From the cell containing the given text, extract its center point as (X, Y) coordinate. 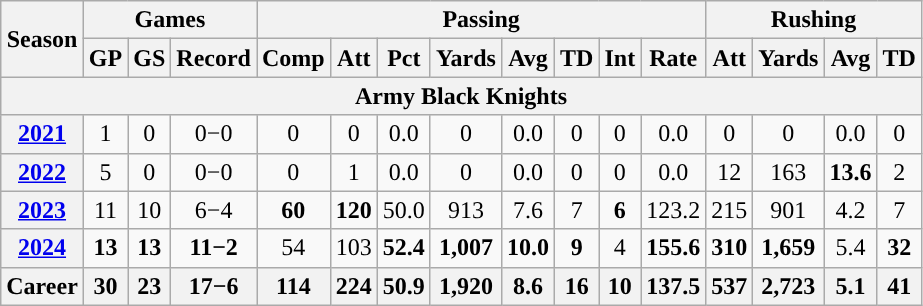
12 (730, 172)
17−6 (214, 286)
Record (214, 58)
6−4 (214, 210)
4 (620, 248)
6 (620, 210)
7.6 (528, 210)
GP (105, 58)
9 (577, 248)
1,659 (788, 248)
163 (788, 172)
4.2 (850, 210)
2023 (42, 210)
Int (620, 58)
2 (899, 172)
Career (42, 286)
120 (354, 210)
50.0 (404, 210)
537 (730, 286)
52.4 (404, 248)
10.0 (528, 248)
Army Black Knights (462, 96)
5.1 (850, 286)
224 (354, 286)
60 (293, 210)
Comp (293, 58)
Passing (480, 20)
1,007 (466, 248)
Season (42, 39)
114 (293, 286)
32 (899, 248)
103 (354, 248)
11 (105, 210)
5 (105, 172)
1,920 (466, 286)
Rushing (814, 20)
13.6 (850, 172)
GS (150, 58)
913 (466, 210)
2021 (42, 134)
901 (788, 210)
2022 (42, 172)
215 (730, 210)
8.6 (528, 286)
50.9 (404, 286)
54 (293, 248)
123.2 (674, 210)
5.4 (850, 248)
Pct (404, 58)
310 (730, 248)
30 (105, 286)
155.6 (674, 248)
16 (577, 286)
41 (899, 286)
23 (150, 286)
2,723 (788, 286)
2024 (42, 248)
Rate (674, 58)
11−2 (214, 248)
Games (170, 20)
137.5 (674, 286)
